Pinpoint the cell where the given text exists, returning its [x, y] midpoint coordinate. 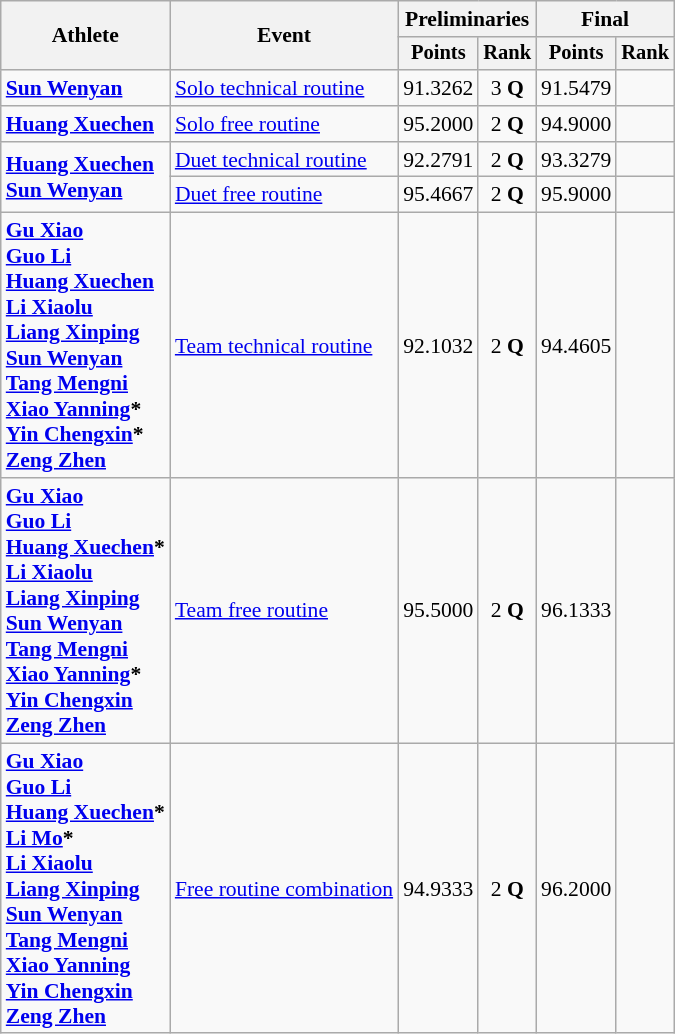
95.5000 [438, 610]
Sun Wenyan [86, 88]
92.2791 [438, 160]
96.2000 [576, 888]
94.9000 [576, 124]
95.4667 [438, 195]
92.1032 [438, 346]
Free routine combination [284, 888]
Athlete [86, 36]
Team free routine [284, 610]
Solo technical routine [284, 88]
Huang Xuechen [86, 124]
Gu XiaoGuo LiHuang Xuechen*Li XiaoluLiang XinpingSun WenyanTang MengniXiao Yanning*Yin ChengxinZeng Zhen [86, 610]
Final [605, 19]
Duet free routine [284, 195]
Team technical routine [284, 346]
Preliminaries [467, 19]
3 Q [507, 88]
Solo free routine [284, 124]
95.2000 [438, 124]
Duet technical routine [284, 160]
Gu XiaoGuo LiHuang XuechenLi XiaoluLiang XinpingSun WenyanTang MengniXiao Yanning*Yin Chengxin*Zeng Zhen [86, 346]
91.3262 [438, 88]
96.1333 [576, 610]
93.3279 [576, 160]
91.5479 [576, 88]
Huang XuechenSun Wenyan [86, 178]
95.9000 [576, 195]
Event [284, 36]
94.9333 [438, 888]
Gu XiaoGuo LiHuang Xuechen*Li Mo*Li XiaoluLiang XinpingSun WenyanTang MengniXiao YanningYin ChengxinZeng Zhen [86, 888]
94.4605 [576, 346]
